Capture the cell that displays the provided text and extract its (x, y) central coordinate. 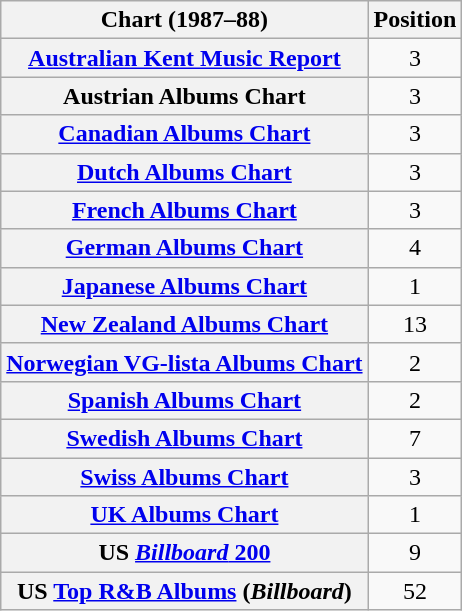
Canadian Albums Chart (184, 134)
US Billboard 200 (184, 553)
Chart (1987–88) (184, 20)
Norwegian VG-lista Albums Chart (184, 362)
Spanish Albums Chart (184, 400)
German Albums Chart (184, 248)
US Top R&B Albums (Billboard) (184, 591)
Australian Kent Music Report (184, 58)
7 (415, 438)
French Albums Chart (184, 210)
Swiss Albums Chart (184, 477)
Austrian Albums Chart (184, 96)
Dutch Albums Chart (184, 172)
UK Albums Chart (184, 515)
4 (415, 248)
52 (415, 591)
Swedish Albums Chart (184, 438)
Position (415, 20)
New Zealand Albums Chart (184, 324)
13 (415, 324)
9 (415, 553)
Japanese Albums Chart (184, 286)
